Locate the cell with the specified text and output its [x, y] center coordinate. 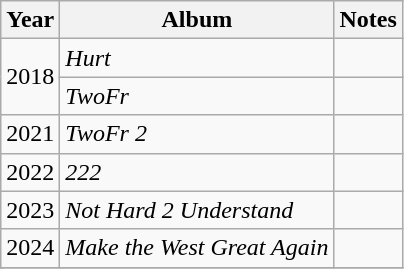
Notes [368, 20]
Make the West Great Again [197, 248]
2018 [30, 77]
TwoFr [197, 96]
TwoFr 2 [197, 134]
Year [30, 20]
2022 [30, 172]
Album [197, 20]
2024 [30, 248]
2021 [30, 134]
222 [197, 172]
Hurt [197, 58]
2023 [30, 210]
Not Hard 2 Understand [197, 210]
